Extract the [x, y] coordinate from the center of the cell holding the provided text.  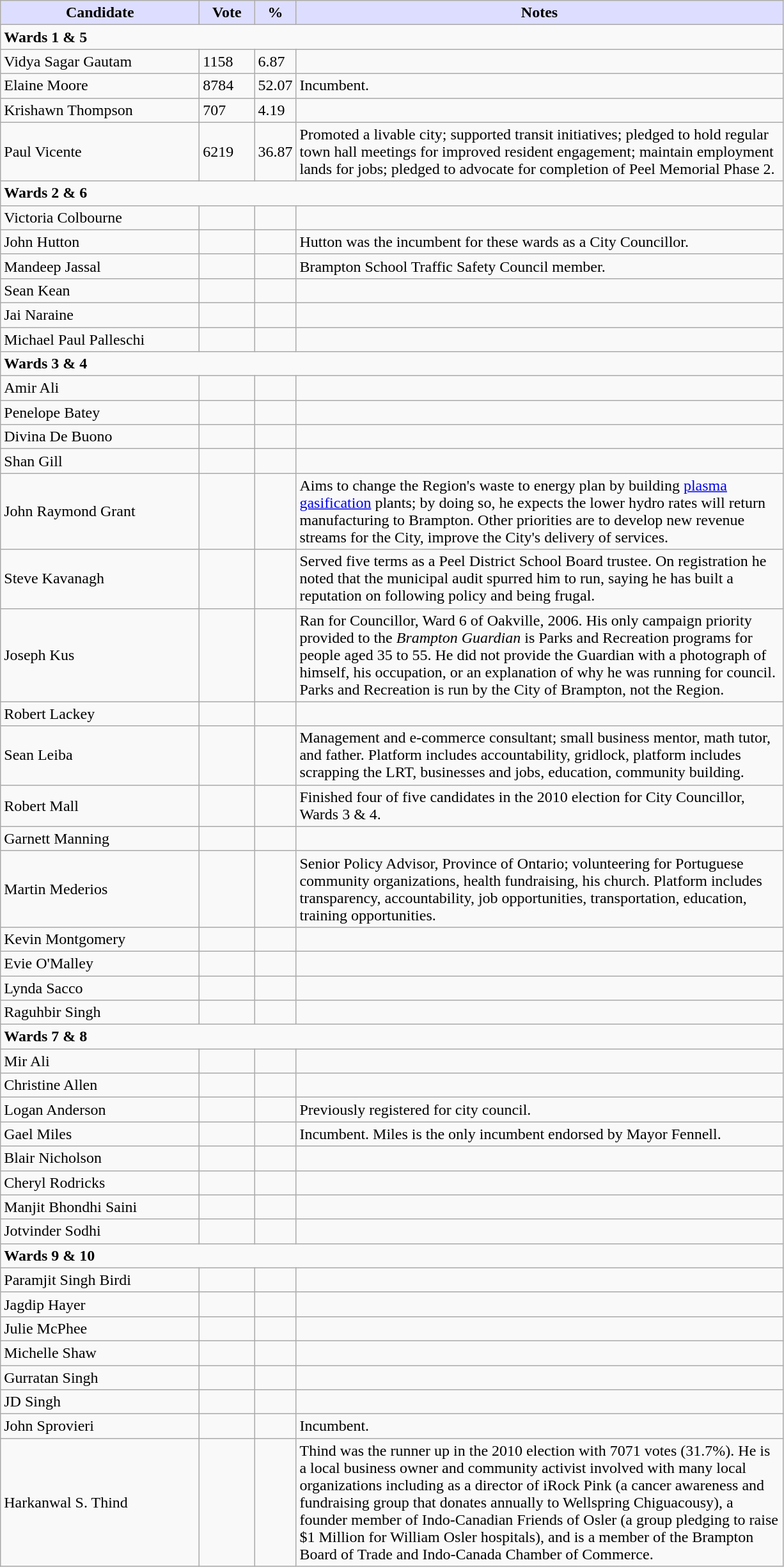
Manjit Bhondhi Saini [100, 1207]
Jagdip Hayer [100, 1304]
Gael Miles [100, 1134]
Robert Mall [100, 806]
Divina De Buono [100, 437]
Evie O'Malley [100, 963]
Victoria Colbourne [100, 217]
% [275, 13]
Brampton School Traffic Safety Council member. [540, 266]
6219 [227, 152]
Vidya Sagar Gautam [100, 61]
Kevin Montgomery [100, 939]
Krishawn Thompson [100, 110]
Wards 7 & 8 [391, 1037]
Amir Ali [100, 388]
John Hutton [100, 242]
Lynda Sacco [100, 988]
Wards 3 & 4 [391, 364]
Harkanwal S. Thind [100, 1502]
Steve Kavanagh [100, 579]
Penelope Batey [100, 413]
Michelle Shaw [100, 1353]
Previously registered for city council. [540, 1110]
Martin Mederios [100, 889]
Jotvinder Sodhi [100, 1231]
Wards 9 & 10 [391, 1256]
John Raymond Grant [100, 512]
Blair Nicholson [100, 1158]
Julie McPhee [100, 1328]
JD Singh [100, 1402]
1158 [227, 61]
Elaine Moore [100, 86]
Notes [540, 13]
Hutton was the incumbent for these wards as a City Councillor. [540, 242]
Michael Paul Palleschi [100, 340]
Robert Lackey [100, 714]
Vote [227, 13]
Gurratan Singh [100, 1377]
4.19 [275, 110]
Finished four of five candidates in the 2010 election for City Councillor, Wards 3 & 4. [540, 806]
Paul Vicente [100, 152]
Christine Allen [100, 1085]
Paramjit Singh Birdi [100, 1280]
Wards 1 & 5 [391, 37]
Jai Naraine [100, 315]
6.87 [275, 61]
Logan Anderson [100, 1110]
Mir Ali [100, 1061]
Raguhbir Singh [100, 1012]
Garnett Manning [100, 839]
707 [227, 110]
52.07 [275, 86]
John Sprovieri [100, 1426]
Candidate [100, 13]
Wards 2 & 6 [391, 193]
Sean Kean [100, 290]
Incumbent. Miles is the only incumbent endorsed by Mayor Fennell. [540, 1134]
Joseph Kus [100, 655]
36.87 [275, 152]
Cheryl Rodricks [100, 1183]
Sean Leiba [100, 755]
Shan Gill [100, 461]
8784 [227, 86]
Mandeep Jassal [100, 266]
